Search for the cell housing the specified text and yield its (x, y) center coordinate. 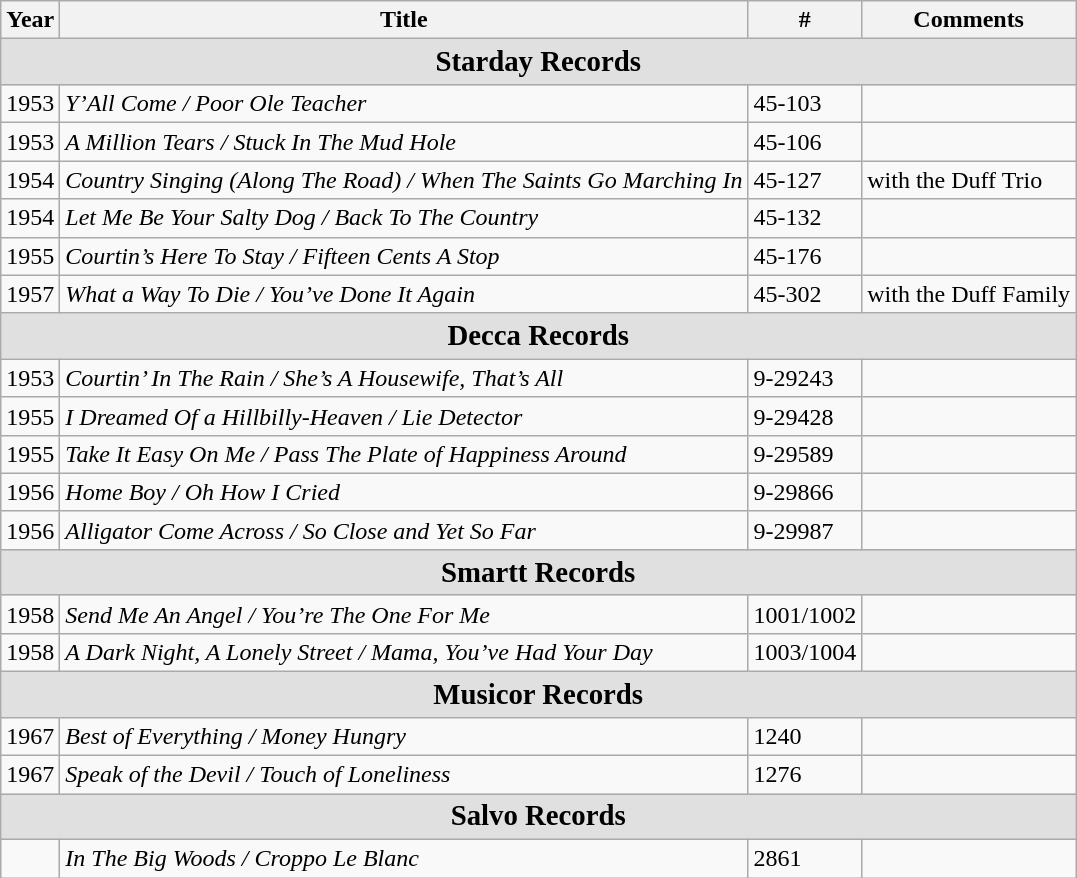
What a Way To Die / You’ve Done It Again (404, 294)
Comments (969, 20)
# (805, 20)
45-127 (805, 180)
A Dark Night, A Lonely Street / Mama, You’ve Had Your Day (404, 653)
Y’All Come / Poor Ole Teacher (404, 104)
Courtin’s Here To Stay / Fifteen Cents A Stop (404, 256)
9-29866 (805, 492)
Smartt Records (538, 572)
Let Me Be Your Salty Dog / Back To The Country (404, 218)
Alligator Come Across / So Close and Yet So Far (404, 530)
Home Boy / Oh How I Cried (404, 492)
with the Duff Family (969, 294)
Send Me An Angel / You’re The One For Me (404, 614)
Best of Everything / Money Hungry (404, 737)
Salvo Records (538, 817)
1240 (805, 737)
Musicor Records (538, 695)
Title (404, 20)
Year (30, 20)
45-103 (805, 104)
45-132 (805, 218)
I Dreamed Of a Hillbilly-Heaven / Lie Detector (404, 416)
1003/1004 (805, 653)
9-29243 (805, 378)
45-106 (805, 142)
45-302 (805, 294)
1957 (30, 294)
with the Duff Trio (969, 180)
9-29987 (805, 530)
A Million Tears / Stuck In The Mud Hole (404, 142)
Country Singing (Along The Road) / When The Saints Go Marching In (404, 180)
Speak of the Devil / Touch of Loneliness (404, 775)
Take It Easy On Me / Pass The Plate of Happiness Around (404, 454)
2861 (805, 859)
1001/1002 (805, 614)
45-176 (805, 256)
Courtin’ In The Rain / She’s A Housewife, That’s All (404, 378)
9-29428 (805, 416)
Decca Records (538, 336)
Starday Records (538, 62)
In The Big Woods / Croppo Le Blanc (404, 859)
1276 (805, 775)
9-29589 (805, 454)
